Extract the [x, y] coordinate from the center of the cell holding the provided text.  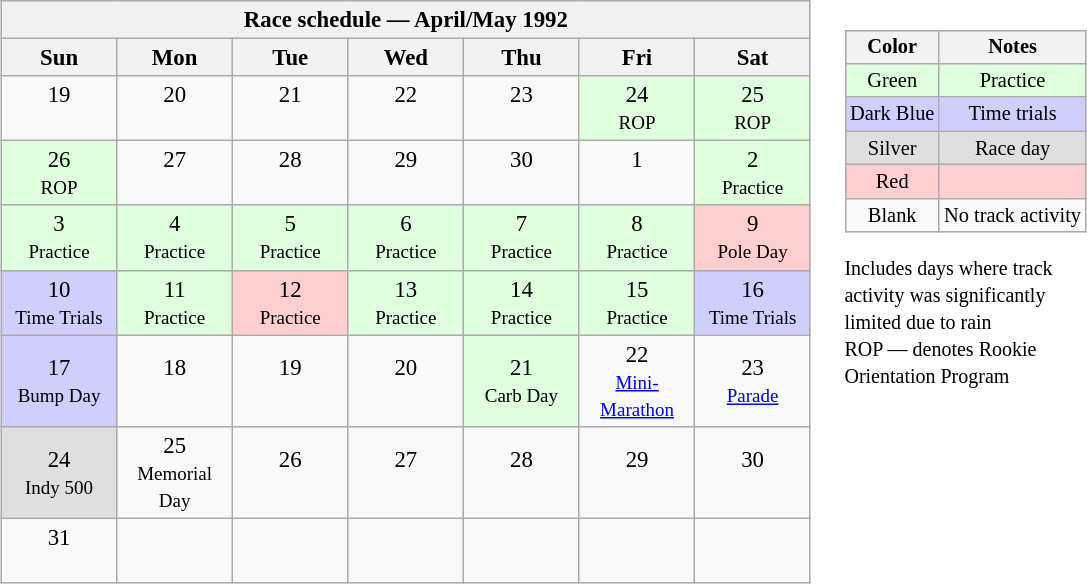
8Practice [637, 238]
3Practice [59, 238]
No track activity [1012, 215]
Color [892, 47]
12Practice [290, 302]
22Mini-Marathon [637, 381]
Thu [522, 58]
Red [892, 182]
15Practice [637, 302]
23 [522, 108]
21 [290, 108]
26 [290, 472]
Silver [892, 148]
Race schedule — April/May 1992 [406, 20]
18 [175, 381]
16Time Trials [753, 302]
Notes [1012, 47]
Practice [1012, 81]
14Practice [522, 302]
Dark Blue [892, 114]
21Carb Day [522, 381]
6Practice [406, 238]
Blank [892, 215]
Sat [753, 58]
24Indy 500 [59, 472]
11Practice [175, 302]
25Memorial Day [175, 472]
Mon [175, 58]
10Time Trials [59, 302]
5Practice [290, 238]
Tue [290, 58]
Sun [59, 58]
Green [892, 81]
Fri [637, 58]
Race day [1012, 148]
25ROP [753, 108]
22 [406, 108]
2Practice [753, 174]
26ROP [59, 174]
31 [59, 550]
17Bump Day [59, 381]
9Pole Day [753, 238]
Time trials [1012, 114]
Wed [406, 58]
13Practice [406, 302]
24ROP [637, 108]
7Practice [522, 238]
23Parade [753, 381]
4Practice [175, 238]
1 [637, 174]
